Return the (X, Y) coordinate for the center point of the cell that contains the specified text.  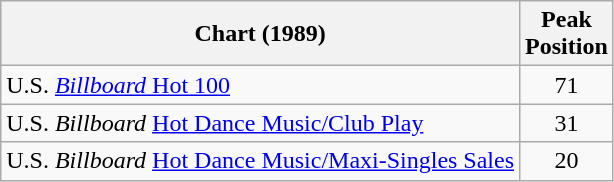
Chart (1989) (260, 34)
U.S. Billboard Hot Dance Music/Club Play (260, 123)
20 (567, 161)
PeakPosition (567, 34)
31 (567, 123)
71 (567, 85)
U.S. Billboard Hot 100 (260, 85)
U.S. Billboard Hot Dance Music/Maxi-Singles Sales (260, 161)
